Extract the [x, y] coordinate from the center of the cell holding the provided text.  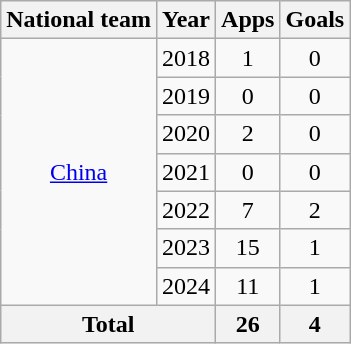
7 [248, 210]
National team [79, 20]
4 [315, 324]
China [79, 172]
2023 [186, 248]
Year [186, 20]
26 [248, 324]
Goals [315, 20]
2020 [186, 134]
15 [248, 248]
Apps [248, 20]
2021 [186, 172]
11 [248, 286]
Total [108, 324]
2018 [186, 58]
2019 [186, 96]
2024 [186, 286]
2022 [186, 210]
